Identify which cell holds the provided text, then report its [X, Y] central coordinate. 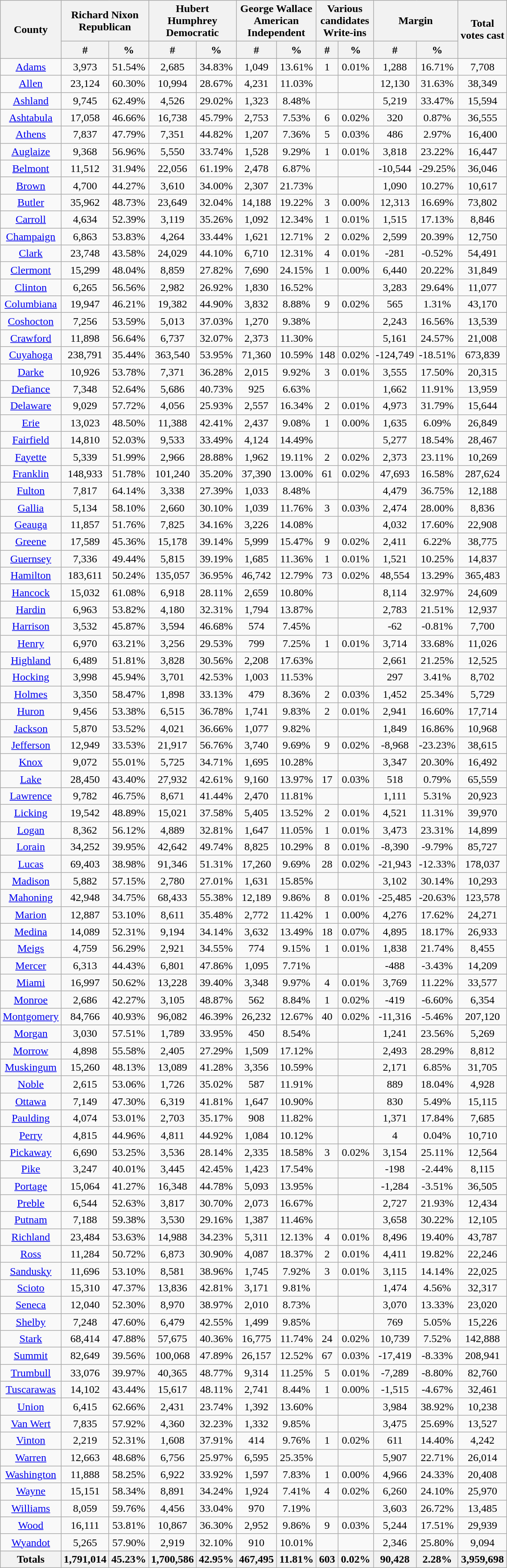
2,431 [172, 1407]
36,505 [482, 1186]
9,782 [85, 796]
11.03% [296, 84]
238,791 [85, 355]
6,260 [395, 1491]
40.01% [128, 1169]
13.49% [296, 932]
1,631 [257, 881]
7,371 [172, 372]
24 [327, 1339]
6,479 [172, 1322]
925 [257, 389]
4,521 [395, 813]
Brown [31, 185]
53.59% [128, 321]
6,922 [172, 1474]
28,450 [85, 779]
16,997 [85, 983]
970 [257, 1508]
10.27% [437, 185]
7,248 [85, 1322]
3,475 [395, 1424]
34.14% [216, 932]
5,999 [257, 542]
Portage [31, 1186]
57.15% [128, 881]
12,887 [85, 915]
1,111 [395, 796]
7,690 [257, 270]
15,151 [85, 1491]
101,240 [172, 474]
Various candidatesWrite-ins [345, 21]
48.87% [216, 999]
3,818 [395, 151]
6,265 [85, 287]
8,825 [257, 847]
47.86% [216, 966]
-419 [395, 999]
14,102 [85, 1390]
59.76% [128, 1508]
2,346 [395, 1542]
2,474 [395, 508]
12.13% [296, 1237]
12.31% [296, 254]
16,348 [172, 1186]
16.56% [437, 321]
51.78% [128, 474]
6,873 [172, 1254]
10,238 [482, 1407]
9.97% [296, 983]
Wood [31, 1525]
479 [257, 694]
3,594 [172, 626]
15,299 [85, 270]
17.54% [296, 1169]
-17,419 [395, 1356]
4.56% [437, 1288]
26,849 [482, 423]
23,748 [85, 254]
7.45% [296, 626]
42.61% [216, 779]
Putnam [31, 1220]
30.56% [216, 660]
5,269 [482, 1033]
3,171 [257, 1288]
Miami [31, 983]
48,554 [395, 576]
15,310 [85, 1288]
10,968 [482, 728]
20,923 [482, 796]
6,489 [85, 660]
Mahoning [31, 898]
23.22% [437, 151]
Tuscarawas [31, 1390]
4,759 [85, 949]
24.57% [437, 338]
1,003 [257, 677]
Ashtabula [31, 118]
-3.43% [437, 966]
11.05% [296, 830]
2.97% [437, 135]
450 [257, 1033]
53.52% [128, 728]
42.55% [216, 1322]
910 [257, 1542]
48.04% [128, 270]
15,115 [482, 1101]
3,714 [395, 643]
-9.79% [437, 847]
9.83% [296, 711]
12,434 [482, 1203]
11,888 [85, 1474]
21.25% [437, 660]
-62 [395, 626]
Marion [31, 915]
2,478 [257, 168]
565 [395, 304]
27.29% [216, 1050]
Fayette [31, 457]
15,021 [172, 813]
15,032 [85, 593]
45.23% [128, 1559]
1,509 [257, 1050]
Highland [31, 660]
5,244 [395, 1525]
4,700 [85, 185]
Mercer [31, 966]
36.66% [216, 728]
4,928 [482, 1085]
Ottawa [31, 1101]
10,269 [482, 457]
17.51% [437, 1525]
135,057 [172, 576]
6,595 [257, 1457]
8,836 [482, 508]
82,649 [85, 1356]
11.42% [296, 915]
2,753 [257, 118]
36.75% [437, 491]
33.44% [216, 237]
Huron [31, 711]
Stark [31, 1339]
4,966 [395, 1474]
35,962 [85, 202]
208,941 [482, 1356]
1,695 [257, 762]
-1,284 [395, 1186]
363,540 [172, 355]
1,521 [395, 559]
10.01% [296, 1542]
8,059 [85, 1508]
25.93% [216, 406]
7,835 [85, 1424]
53.38% [128, 711]
Washington [31, 1474]
53.01% [128, 1118]
58.47% [128, 694]
27.01% [216, 881]
Guernsey [31, 559]
8,702 [482, 677]
42.95% [216, 1559]
1,838 [395, 949]
60.30% [128, 84]
30.90% [216, 1254]
11.31% [437, 813]
1.31% [437, 304]
21.93% [437, 1203]
23,124 [85, 84]
9.76% [296, 1441]
5,277 [395, 440]
3,817 [172, 1203]
40.36% [216, 1339]
365,483 [482, 576]
320 [395, 118]
10,293 [482, 881]
Trumbull [31, 1373]
486 [395, 135]
40.93% [128, 1016]
12,750 [482, 237]
5.05% [437, 1322]
12,130 [395, 84]
12,105 [482, 1220]
84,766 [85, 1016]
21,917 [172, 745]
58.25% [128, 1474]
16,400 [482, 135]
3,154 [395, 1152]
14.14% [437, 1271]
6.85% [437, 1068]
3.41% [437, 677]
9,314 [257, 1373]
Perry [31, 1135]
40 [327, 1016]
1,092 [257, 219]
13,527 [482, 1424]
-18.51% [437, 355]
7,700 [482, 626]
-8.80% [437, 1373]
44.92% [216, 1135]
37.91% [216, 1441]
6,918 [172, 593]
Hardin [31, 610]
17,260 [257, 864]
2,615 [85, 1085]
Noble [31, 1085]
5,161 [395, 338]
1,049 [257, 67]
Van Wert [31, 1424]
Union [31, 1407]
19.11% [296, 457]
48.50% [128, 423]
36,046 [482, 168]
6,963 [85, 610]
36.30% [216, 1525]
17 [327, 779]
769 [395, 1322]
18 [327, 932]
6,440 [395, 270]
23,649 [172, 202]
14,988 [172, 1237]
799 [257, 643]
-11,316 [395, 1016]
Hocking [31, 677]
55.58% [128, 1050]
13,836 [172, 1288]
611 [395, 1441]
44.96% [128, 1135]
Franklin [31, 474]
Shelby [31, 1322]
1,794 [257, 610]
3,530 [172, 1220]
6,863 [85, 237]
2,599 [395, 237]
Auglaize [31, 151]
35.20% [216, 474]
3,070 [395, 1305]
3,532 [85, 626]
1,789 [172, 1033]
4,087 [257, 1254]
4,815 [85, 1135]
16.67% [296, 1203]
1,241 [395, 1033]
45.87% [128, 626]
11,026 [482, 643]
15,594 [482, 101]
3,102 [395, 881]
11.36% [296, 559]
4,180 [172, 610]
-12.33% [437, 864]
28 [327, 864]
71,360 [257, 355]
Belmont [31, 168]
24.15% [296, 270]
73 [327, 576]
42.53% [216, 677]
35.17% [216, 1118]
18.04% [437, 1085]
Meigs [31, 949]
30.10% [216, 508]
13,485 [482, 1508]
34.55% [216, 949]
47.89% [216, 1356]
52.63% [128, 1203]
Madison [31, 881]
2,952 [257, 1525]
16.86% [437, 728]
11.22% [437, 983]
13.61% [296, 67]
12.52% [296, 1356]
4,811 [172, 1135]
1,270 [257, 321]
13.87% [296, 610]
24.33% [437, 1474]
46.75% [128, 796]
10.12% [296, 1135]
50.62% [128, 983]
8,891 [172, 1491]
Vinton [31, 1441]
49.74% [216, 847]
5,219 [395, 101]
4,021 [172, 728]
12.34% [296, 219]
6,970 [85, 643]
36,555 [482, 118]
58.34% [128, 1491]
7.19% [296, 1508]
3,769 [395, 983]
Sandusky [31, 1271]
11,696 [85, 1271]
16.60% [437, 711]
Geauga [31, 525]
20,315 [482, 372]
16.58% [437, 474]
12,189 [257, 898]
-2.44% [437, 1169]
32.04% [216, 202]
47.79% [128, 135]
15,064 [85, 1186]
-8.33% [437, 1356]
40.73% [216, 389]
15,260 [85, 1068]
35.26% [216, 219]
Ashland [31, 101]
6 [327, 118]
2,171 [395, 1068]
1,662 [395, 389]
36.28% [216, 372]
9,368 [85, 151]
Erie [31, 423]
38,349 [482, 84]
587 [257, 1085]
Wyandot [31, 1542]
3,247 [85, 1169]
4,411 [395, 1254]
Coshocton [31, 321]
13.95% [296, 1186]
2,219 [85, 1441]
8,362 [85, 830]
32.31% [216, 610]
Lorain [31, 847]
2,010 [257, 1305]
1,423 [257, 1169]
46,742 [257, 576]
21.51% [437, 610]
67 [327, 1356]
58.10% [128, 508]
57,675 [172, 1339]
15.47% [296, 542]
25.80% [437, 1542]
1,608 [172, 1441]
11.74% [296, 1339]
39.14% [216, 542]
46.39% [216, 1016]
28.67% [216, 84]
39.40% [216, 983]
Pickaway [31, 1152]
31,849 [482, 270]
2,703 [172, 1118]
-124,749 [395, 355]
7,351 [172, 135]
Delaware [31, 406]
8.84% [296, 999]
35.02% [216, 1085]
11,284 [85, 1254]
Clark [31, 254]
5,405 [257, 813]
7,149 [85, 1101]
57.92% [128, 1424]
10,994 [172, 84]
40,365 [172, 1373]
19,947 [85, 304]
33.74% [216, 151]
-21,943 [395, 864]
7.71% [296, 966]
Williams [31, 1508]
100,068 [172, 1356]
31,705 [482, 1068]
9,456 [85, 711]
3,973 [85, 67]
34.16% [216, 525]
Champaign [31, 237]
85,727 [482, 847]
33.53% [128, 745]
28.88% [216, 457]
5,882 [85, 881]
39.97% [128, 1373]
Henry [31, 643]
15,644 [482, 406]
3,632 [257, 932]
1,332 [257, 1424]
29.16% [216, 1220]
5,870 [85, 728]
1,962 [257, 457]
-20.63% [437, 898]
7.53% [296, 118]
Hubert HumphreyDemocratic [192, 21]
50.24% [128, 576]
48.68% [128, 1457]
4,895 [395, 932]
38.98% [128, 864]
8,812 [482, 1050]
65,559 [482, 779]
1,371 [395, 1118]
673,839 [482, 355]
17.12% [296, 1050]
16.71% [437, 67]
Paulding [31, 1118]
-1,515 [395, 1390]
12,188 [482, 491]
1,791,014 [85, 1559]
3,603 [395, 1508]
Margin [416, 21]
4,264 [172, 237]
0.79% [437, 779]
22,025 [482, 1271]
25.69% [437, 1424]
1,621 [257, 237]
37,390 [257, 474]
Muskingum [31, 1068]
2,661 [395, 660]
55.01% [128, 762]
64.14% [128, 491]
6,354 [482, 999]
-10,544 [395, 168]
26,014 [482, 1457]
14.49% [296, 440]
10,739 [395, 1339]
1,387 [257, 1220]
15.85% [296, 881]
33.49% [216, 440]
10.90% [296, 1101]
32.07% [216, 338]
24,029 [172, 254]
9,745 [85, 101]
17,714 [482, 711]
7.41% [296, 1491]
26.92% [216, 287]
28.14% [216, 1152]
3,338 [172, 491]
55.38% [216, 898]
7,685 [482, 1118]
8,859 [172, 270]
8,455 [482, 949]
25.35% [296, 1457]
30.22% [437, 1220]
2,208 [257, 660]
7,825 [172, 525]
1,039 [257, 508]
6.87% [296, 168]
2,335 [257, 1152]
57.51% [128, 1033]
47.37% [128, 1288]
11.30% [296, 338]
8.88% [296, 304]
34.24% [216, 1491]
11,898 [85, 338]
39.56% [128, 1356]
18.17% [437, 932]
1,323 [257, 101]
73,802 [482, 202]
19,542 [85, 813]
4,479 [395, 491]
9,194 [172, 932]
178,037 [482, 864]
Wayne [31, 1491]
2,966 [172, 457]
4,634 [85, 219]
Morrow [31, 1050]
12.79% [296, 576]
48.13% [128, 1068]
35.48% [216, 915]
8,846 [482, 219]
48.73% [128, 202]
-4.67% [437, 1390]
45.36% [128, 542]
1,392 [257, 1407]
13.52% [296, 813]
-25,485 [395, 898]
17,589 [85, 542]
11,512 [85, 168]
12,937 [482, 610]
-281 [395, 254]
15,617 [172, 1390]
44.10% [216, 254]
14,089 [85, 932]
Totals [31, 1559]
8,581 [172, 1271]
13,089 [172, 1068]
29.53% [216, 643]
33.04% [216, 1508]
45.94% [128, 677]
603 [327, 1559]
20.39% [437, 237]
36.95% [216, 576]
Gallia [31, 508]
2,307 [257, 185]
6.63% [296, 389]
5,134 [85, 508]
1,207 [257, 135]
2,557 [257, 406]
5,265 [85, 1542]
518 [395, 779]
1,095 [257, 966]
54,491 [482, 254]
9.15% [296, 949]
7,348 [85, 389]
10.25% [437, 559]
3,998 [85, 677]
1,741 [257, 711]
52.39% [128, 219]
27,932 [172, 779]
2,685 [172, 67]
5,907 [395, 1457]
26,157 [257, 1356]
61 [327, 474]
148 [327, 355]
4,276 [395, 915]
Preble [31, 1203]
5,311 [257, 1237]
Crawford [31, 338]
Seneca [31, 1305]
34.23% [216, 1237]
10,617 [482, 185]
32,317 [482, 1288]
2,982 [172, 287]
Fulton [31, 491]
3,350 [85, 694]
Pike [31, 1169]
Monroe [31, 999]
2,659 [257, 593]
1,288 [395, 67]
33.68% [437, 643]
8.73% [296, 1305]
2,727 [395, 1203]
-198 [395, 1169]
6,319 [172, 1101]
32.10% [216, 1542]
26,232 [257, 1016]
15,226 [482, 1322]
96,082 [172, 1016]
44.43% [128, 966]
22,056 [172, 168]
32,461 [482, 1390]
14.08% [296, 525]
3,473 [395, 830]
5,339 [85, 457]
7.25% [296, 643]
1,084 [257, 1135]
42.41% [216, 423]
23.56% [437, 1033]
Scioto [31, 1288]
287,624 [482, 474]
53.82% [128, 610]
5,729 [482, 694]
13.97% [296, 779]
53.06% [128, 1085]
5.49% [437, 1101]
2,941 [395, 711]
2,470 [257, 796]
30.70% [216, 1203]
9,160 [257, 779]
17.60% [437, 525]
10.28% [296, 762]
Carroll [31, 219]
3,555 [395, 372]
2,405 [172, 1050]
43.40% [128, 779]
13.00% [296, 474]
69,403 [85, 864]
County [31, 29]
42,948 [85, 898]
46.21% [128, 304]
4,032 [395, 525]
142,888 [482, 1339]
Fairfield [31, 440]
56.56% [128, 287]
16.52% [296, 287]
29.02% [216, 101]
Clermont [31, 270]
63.21% [128, 643]
20,408 [482, 1474]
6,710 [257, 254]
32.23% [216, 1424]
3,226 [257, 525]
82,760 [482, 1373]
0.07% [356, 932]
12,313 [395, 202]
41.44% [216, 796]
9.08% [296, 423]
1,924 [257, 1491]
14,209 [482, 966]
2.28% [437, 1559]
43.44% [128, 1390]
12,663 [85, 1457]
61.08% [128, 593]
8.36% [296, 694]
12,525 [482, 660]
57.72% [128, 406]
17,058 [85, 118]
17.63% [296, 660]
5,725 [172, 762]
42,642 [172, 847]
7.92% [296, 1271]
3,536 [172, 1152]
1,700,586 [172, 1559]
2,660 [172, 508]
6,515 [172, 711]
38,775 [482, 542]
5,815 [172, 559]
26,933 [482, 932]
1,597 [257, 1474]
23.74% [216, 1407]
297 [395, 677]
16,111 [85, 1525]
Warren [31, 1457]
34.71% [216, 762]
53.25% [128, 1152]
11,388 [172, 423]
3,832 [257, 304]
39,970 [482, 813]
Jefferson [31, 745]
1,635 [395, 423]
44.82% [216, 135]
15,178 [172, 542]
9,029 [85, 406]
3,984 [395, 1407]
14.40% [437, 1441]
3,445 [172, 1169]
7,708 [482, 67]
24.10% [437, 1491]
33,577 [482, 983]
Ross [31, 1254]
39.95% [128, 847]
10,867 [172, 1525]
2,437 [257, 423]
53.81% [128, 1525]
13.33% [437, 1305]
3,828 [172, 660]
4,889 [172, 830]
Adams [31, 67]
1,499 [257, 1322]
46.66% [128, 118]
35.44% [128, 355]
9.81% [296, 1288]
50.72% [128, 1254]
33.47% [437, 101]
0.04% [437, 1135]
13,539 [482, 321]
21,008 [482, 338]
11.25% [296, 1373]
51.31% [216, 864]
30.14% [437, 881]
18.54% [437, 440]
123,578 [482, 898]
3,740 [257, 745]
8,114 [395, 593]
8,671 [172, 796]
51.54% [128, 67]
1,849 [395, 728]
Clinton [31, 287]
2,921 [172, 949]
38.97% [216, 1305]
25.11% [437, 1152]
59.38% [128, 1220]
23,020 [482, 1305]
53.78% [128, 372]
1,898 [172, 694]
Holmes [31, 694]
-3.51% [437, 1186]
830 [395, 1101]
47,693 [395, 474]
23.11% [437, 457]
1,745 [257, 1271]
2,015 [257, 372]
48.89% [128, 813]
19.82% [437, 1254]
6,415 [85, 1407]
32.97% [437, 593]
91,346 [172, 864]
23.31% [437, 830]
41.81% [216, 1101]
-7,289 [395, 1373]
11,857 [85, 525]
11.46% [296, 1220]
33.13% [216, 694]
56.29% [128, 949]
16.34% [296, 406]
Licking [31, 813]
43,787 [482, 1237]
George WallaceAmerican Independent [276, 21]
29,939 [482, 1525]
20.30% [437, 762]
17.62% [437, 915]
13,023 [85, 423]
57.90% [128, 1542]
16.69% [437, 202]
11.53% [296, 677]
56.12% [128, 830]
Knox [31, 762]
207,120 [482, 1016]
27.82% [216, 270]
29.64% [437, 287]
Defiance [31, 389]
8.44% [296, 1390]
53.63% [128, 1237]
13.29% [437, 576]
574 [257, 626]
18.37% [296, 1254]
31.94% [128, 168]
2,493 [395, 1050]
1,474 [395, 1288]
14,837 [482, 559]
6,737 [172, 338]
1,726 [172, 1085]
9.92% [296, 372]
14,188 [257, 202]
90,428 [395, 1559]
774 [257, 949]
5,550 [172, 151]
25.34% [437, 694]
43.58% [128, 254]
21.73% [296, 185]
-0.52% [437, 254]
Richard NixonRepublican [105, 21]
3,256 [172, 643]
2,772 [257, 915]
13.60% [296, 1407]
9.82% [296, 728]
31.79% [437, 406]
414 [257, 1441]
32.81% [216, 830]
28,467 [482, 440]
1,452 [395, 694]
Butler [31, 202]
1,515 [395, 219]
4,124 [257, 440]
Cuyahoga [31, 355]
1,685 [257, 559]
Total votes cast [482, 29]
9,533 [172, 440]
19.22% [296, 202]
4,242 [482, 1441]
17.50% [437, 372]
5,686 [172, 389]
28.11% [216, 593]
5.31% [437, 796]
48.11% [216, 1390]
34.00% [216, 185]
Greene [31, 542]
52.64% [128, 389]
48.77% [216, 1373]
5,093 [257, 1186]
2,686 [85, 999]
Lucas [31, 864]
3,610 [172, 185]
183,611 [85, 576]
68,414 [85, 1339]
Summit [31, 1356]
22,908 [482, 525]
28.29% [437, 1050]
4,360 [172, 1424]
2,741 [257, 1390]
Morgan [31, 1033]
0.87% [437, 118]
4,898 [85, 1050]
7.36% [296, 135]
41.27% [128, 1186]
4,456 [172, 1508]
42.81% [216, 1288]
6.22% [437, 542]
2,783 [395, 610]
12,949 [85, 745]
4,074 [85, 1118]
11.76% [296, 508]
Columbiana [31, 304]
23,484 [85, 1237]
Harrison [31, 626]
-5.46% [437, 1016]
38.96% [216, 1271]
4,056 [172, 406]
7,817 [85, 491]
11.82% [296, 1118]
-6.60% [437, 999]
-23.23% [437, 745]
Richland [31, 1237]
3,030 [85, 1033]
62.66% [128, 1407]
45.79% [216, 118]
16,492 [482, 762]
9,094 [482, 1542]
18.58% [296, 1152]
47.30% [128, 1101]
49.44% [128, 559]
3,356 [257, 1068]
2,780 [172, 881]
22.71% [437, 1457]
37.03% [216, 321]
6,690 [85, 1152]
7,256 [85, 321]
34.75% [128, 898]
25,970 [482, 1491]
1,090 [395, 185]
10,926 [85, 372]
56.96% [128, 151]
3,701 [172, 677]
8,115 [482, 1169]
44.27% [128, 185]
53.95% [216, 355]
5,013 [172, 321]
9.29% [296, 151]
14,899 [482, 830]
24,609 [482, 593]
25.97% [216, 1457]
12.67% [296, 1016]
28.00% [437, 508]
8.54% [296, 1033]
7.52% [437, 1339]
7.83% [296, 1474]
Allen [31, 84]
148,933 [85, 474]
Montgomery [31, 1016]
7,188 [85, 1220]
6,801 [172, 966]
Lawrence [31, 796]
13,228 [172, 983]
Medina [31, 932]
7,837 [85, 135]
52.03% [128, 440]
42.27% [128, 999]
17.84% [437, 1118]
14,810 [85, 440]
-0.81% [437, 626]
16,447 [482, 151]
1,077 [257, 728]
47.88% [128, 1339]
12,040 [85, 1305]
2,919 [172, 1542]
20.22% [437, 270]
Hancock [31, 593]
9,072 [85, 762]
10.29% [296, 847]
Athens [31, 135]
16,738 [172, 118]
3,348 [257, 983]
10.80% [296, 593]
2,243 [395, 321]
2,073 [257, 1203]
Lake [31, 779]
8,611 [172, 915]
39.19% [216, 559]
37.58% [216, 813]
Darke [31, 372]
4,526 [172, 101]
12,564 [482, 1152]
16,775 [257, 1339]
31.63% [437, 84]
51.76% [128, 525]
17.13% [437, 219]
43,170 [482, 304]
3,347 [395, 762]
27.39% [216, 491]
19,382 [172, 304]
908 [257, 1118]
56.76% [216, 745]
8,970 [172, 1305]
Jackson [31, 728]
2,411 [395, 542]
34,252 [85, 847]
10,710 [482, 1135]
22,246 [482, 1254]
1,528 [257, 151]
53.83% [128, 237]
Logan [31, 830]
-8,390 [395, 847]
33,076 [85, 1373]
467,495 [257, 1559]
6,544 [85, 1203]
52.30% [128, 1305]
44.78% [216, 1186]
56.64% [128, 338]
38.92% [437, 1407]
4,973 [395, 406]
-488 [395, 966]
8,496 [395, 1237]
46.68% [216, 626]
9.38% [296, 321]
26.72% [437, 1508]
11,077 [482, 287]
6,756 [172, 1457]
12.71% [296, 237]
38,615 [482, 745]
33.92% [216, 1474]
62.49% [128, 101]
Hamilton [31, 576]
33.95% [216, 1033]
3,658 [395, 1220]
51.81% [128, 660]
21.74% [437, 949]
44.90% [216, 304]
6,313 [85, 966]
47.60% [128, 1322]
3,115 [395, 1271]
3,959,698 [482, 1559]
36.78% [216, 711]
6.09% [437, 423]
42.45% [216, 1169]
51.99% [128, 457]
562 [257, 999]
-29.25% [437, 168]
24,271 [482, 915]
1,830 [257, 287]
34.83% [216, 67]
61.19% [216, 168]
3,105 [172, 999]
-8,968 [395, 745]
13,959 [482, 389]
68,433 [172, 898]
4,231 [257, 84]
889 [395, 1085]
3,119 [172, 219]
41.28% [216, 1068]
7,336 [85, 559]
19.40% [437, 1237]
3,283 [395, 287]
1,033 [257, 491]
